Output the (x, y) coordinate of the center of the cell containing the given text.  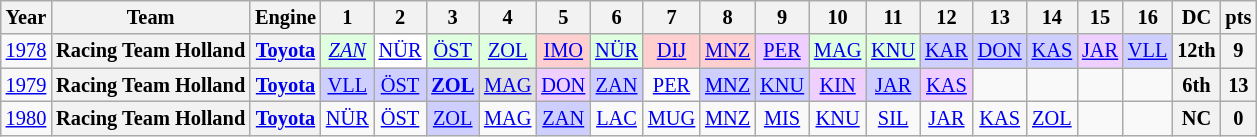
3 (452, 17)
pts (1239, 17)
14 (1052, 17)
6th (1196, 85)
0 (1239, 118)
IMO (563, 51)
SIL (893, 118)
8 (728, 17)
KIN (838, 85)
5 (563, 17)
4 (508, 17)
12 (946, 17)
LAC (616, 118)
1978 (26, 51)
1979 (26, 85)
11 (893, 17)
1 (348, 17)
16 (1148, 17)
NC (1196, 118)
Year (26, 17)
6 (616, 17)
DIJ (672, 51)
2 (400, 17)
15 (1100, 17)
MUG (672, 118)
MIS (782, 118)
KAR (946, 51)
Team (150, 17)
DC (1196, 17)
10 (838, 17)
12th (1196, 51)
7 (672, 17)
Engine (286, 17)
1980 (26, 118)
